Identify which cell holds the provided text, then report its (x, y) central coordinate. 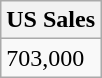
US Sales (51, 20)
703,000 (51, 58)
